Provide the (X, Y) coordinate of the cell's center where the given text is located.  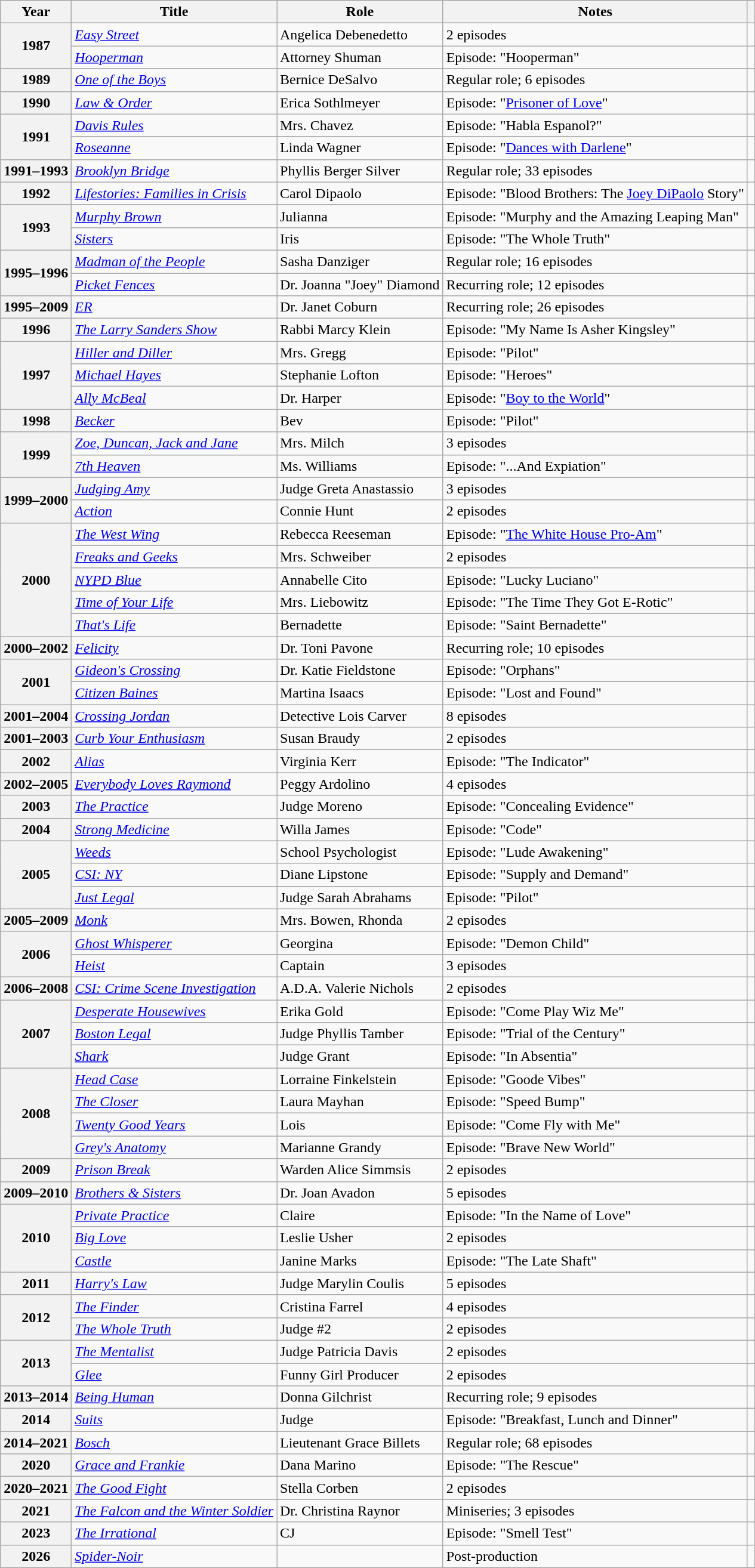
Grey's Anatomy (174, 1147)
Linda Wagner (360, 148)
Georgina (360, 943)
2006 (36, 954)
Madman of the People (174, 261)
Judge Phyllis Tamber (360, 1034)
Hiller and Diller (174, 353)
Episode: "The Time They Got E-Rotic" (595, 602)
The West Wing (174, 534)
Stella Corben (360, 1488)
2005 (36, 875)
Dr. Joanna "Joey" Diamond (360, 285)
Mrs. Liebowitz (360, 602)
Episode: "Breakfast, Lunch and Dinner" (595, 1420)
Episode: "Brave New World" (595, 1147)
Dr. Katie Fieldstone (360, 671)
Stephanie Lofton (360, 375)
Episode: "Prisoner of Love" (595, 103)
Marianne Grandy (360, 1147)
Davis Rules (174, 125)
Episode: "Lucky Luciano" (595, 579)
Picket Fences (174, 285)
Castle (174, 1261)
2012 (36, 1317)
Attorney Shuman (360, 57)
Bernice DeSalvo (360, 80)
Willa James (360, 829)
2021 (36, 1511)
2003 (36, 807)
Grace and Frankie (174, 1465)
Episode: "Concealing Evidence" (595, 807)
The Mentalist (174, 1351)
Mrs. Gregg (360, 353)
2023 (36, 1533)
Episode: "Smell Test" (595, 1533)
Zoe, Duncan, Jack and Jane (174, 443)
The Falcon and the Winter Soldier (174, 1511)
Episode: "...And Expiation" (595, 466)
The Closer (174, 1102)
A.D.A. Valerie Nichols (360, 988)
Episode: "In the Name of Love" (595, 1215)
Freaks and Geeks (174, 557)
Judging Amy (174, 489)
Spider-Noir (174, 1556)
Alias (174, 761)
CSI: NY (174, 875)
Regular role; 68 episodes (595, 1443)
Becker (174, 421)
Judge Marylin Coulis (360, 1283)
2020 (36, 1465)
2008 (36, 1113)
2002 (36, 761)
2001 (36, 682)
Martina Isaacs (360, 693)
Prison Break (174, 1170)
1995–2009 (36, 307)
Episode: "Code" (595, 829)
Hooperman (174, 57)
2013–2014 (36, 1397)
Time of Your Life (174, 602)
Episode: "Lost and Found" (595, 693)
1993 (36, 227)
Twenty Good Years (174, 1125)
One of the Boys (174, 80)
Lois (360, 1125)
Leslie Usher (360, 1238)
Carol Dipaolo (360, 193)
2000 (36, 579)
Everybody Loves Raymond (174, 784)
2009 (36, 1170)
Felicity (174, 647)
ER (174, 307)
Weeds (174, 852)
Julianna (360, 216)
Regular role; 16 episodes (595, 261)
Captain (360, 965)
Episode: "Habla Espanol?" (595, 125)
Laura Mayhan (360, 1102)
2002–2005 (36, 784)
Monk (174, 920)
Post-production (595, 1556)
Lieutenant Grace Billets (360, 1443)
Title (174, 12)
Episode: "Dances with Darlene" (595, 148)
2007 (36, 1034)
1998 (36, 421)
Just Legal (174, 897)
Judge Sarah Abrahams (360, 897)
Episode: "Speed Bump" (595, 1102)
Episode: "The Late Shaft" (595, 1261)
Judge Patricia Davis (360, 1351)
Citizen Baines (174, 693)
Dana Marino (360, 1465)
Cristina Farrel (360, 1306)
Private Practice (174, 1215)
Phyllis Berger Silver (360, 171)
NYPD Blue (174, 579)
CJ (360, 1533)
Mrs. Chavez (360, 125)
Judge Moreno (360, 807)
School Psychologist (360, 852)
2001–2003 (36, 739)
Sisters (174, 239)
Episode: "Hooperman" (595, 57)
Michael Hayes (174, 375)
Suits (174, 1420)
Shark (174, 1057)
Mrs. Schweiber (360, 557)
Regular role; 33 episodes (595, 171)
Dr. Toni Pavone (360, 647)
The Finder (174, 1306)
Law & Order (174, 103)
Episode: "Blood Brothers: The Joey DiPaolo Story" (595, 193)
Judge (360, 1420)
Warden Alice Simmsis (360, 1170)
Role (360, 12)
Episode: "Boy to the World" (595, 398)
The Good Fight (174, 1488)
Crossing Jordan (174, 716)
Bev (360, 421)
Episode: "Saint Bernadette" (595, 625)
Episode: "Goode Vibes" (595, 1079)
1999–2000 (36, 500)
Gideon's Crossing (174, 671)
Episode: "The White House Pro-Am" (595, 534)
Episode: "My Name Is Asher Kingsley" (595, 330)
Recurring role; 10 episodes (595, 647)
1991–1993 (36, 171)
The Whole Truth (174, 1329)
Connie Hunt (360, 511)
Judge #2 (360, 1329)
Judge Greta Anastassio (360, 489)
Judge Grant (360, 1057)
Recurring role; 9 episodes (595, 1397)
Head Case (174, 1079)
Funny Girl Producer (360, 1374)
Episode: "Murphy and the Amazing Leaping Man" (595, 216)
Dr. Christina Raynor (360, 1511)
Recurring role; 12 episodes (595, 285)
1999 (36, 455)
Being Human (174, 1397)
That's Life (174, 625)
1990 (36, 103)
Brothers & Sisters (174, 1193)
2014 (36, 1420)
1996 (36, 330)
Episode: "The Rescue" (595, 1465)
2005–2009 (36, 920)
Detective Lois Carver (360, 716)
Mrs. Bowen, Rhonda (360, 920)
Episode: "Heroes" (595, 375)
Big Love (174, 1238)
1997 (36, 375)
2004 (36, 829)
Rabbi Marcy Klein (360, 330)
Dr. Janet Coburn (360, 307)
Episode: "The Whole Truth" (595, 239)
Ghost Whisperer (174, 943)
Episode: "Demon Child" (595, 943)
Lorraine Finkelstein (360, 1079)
Boston Legal (174, 1034)
Sasha Danziger (360, 261)
Desperate Housewives (174, 1011)
1989 (36, 80)
Murphy Brown (174, 216)
2013 (36, 1363)
8 episodes (595, 716)
The Practice (174, 807)
2011 (36, 1283)
1995–1996 (36, 273)
Diane Lipstone (360, 875)
Ms. Williams (360, 466)
Ally McBeal (174, 398)
7th Heaven (174, 466)
The Larry Sanders Show (174, 330)
Episode: "Lude Awakening" (595, 852)
Rebecca Reeseman (360, 534)
2020–2021 (36, 1488)
Claire (360, 1215)
2009–2010 (36, 1193)
Erica Sothlmeyer (360, 103)
Episode: "Orphans" (595, 671)
Recurring role; 26 episodes (595, 307)
1987 (36, 46)
Curb Your Enthusiasm (174, 739)
Episode: "The Indicator" (595, 761)
Easy Street (174, 35)
Annabelle Cito (360, 579)
1991 (36, 137)
Episode: "Trial of the Century" (595, 1034)
Regular role; 6 episodes (595, 80)
Episode: "Come Fly with Me" (595, 1125)
Dr. Harper (360, 398)
Heist (174, 965)
Bosch (174, 1443)
Lifestories: Families in Crisis (174, 193)
2006–2008 (36, 988)
Peggy Ardolino (360, 784)
2001–2004 (36, 716)
Year (36, 12)
Action (174, 511)
Episode: "Come Play Wiz Me" (595, 1011)
Bernadette (360, 625)
Glee (174, 1374)
Strong Medicine (174, 829)
Erika Gold (360, 1011)
Episode: "In Absentia" (595, 1057)
Iris (360, 239)
Roseanne (174, 148)
Dr. Joan Avadon (360, 1193)
Virginia Kerr (360, 761)
Notes (595, 12)
The Irrational (174, 1533)
1992 (36, 193)
2010 (36, 1238)
2000–2002 (36, 647)
Janine Marks (360, 1261)
2026 (36, 1556)
Miniseries; 3 episodes (595, 1511)
Harry's Law (174, 1283)
Susan Braudy (360, 739)
Mrs. Milch (360, 443)
Brooklyn Bridge (174, 171)
2014–2021 (36, 1443)
Episode: "Supply and Demand" (595, 875)
CSI: Crime Scene Investigation (174, 988)
Angelica Debenedetto (360, 35)
Donna Gilchrist (360, 1397)
